Pinpoint the cell where the given text exists, returning its (X, Y) midpoint coordinate. 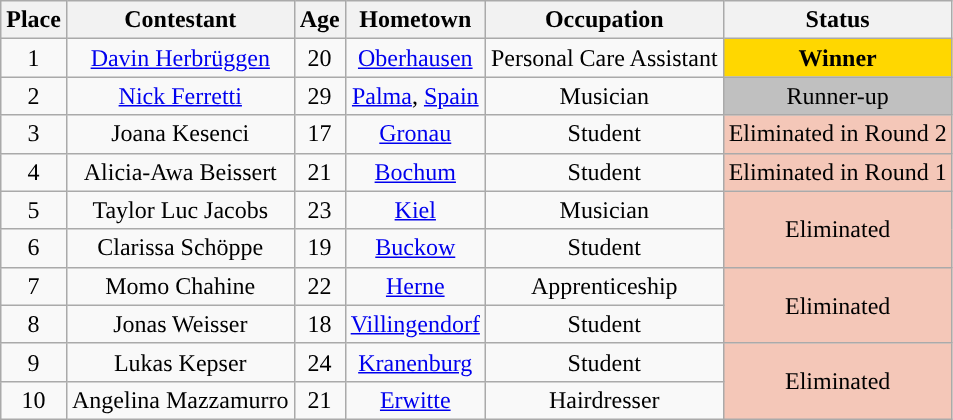
17 (320, 134)
23 (320, 210)
4 (34, 172)
22 (320, 286)
Eliminated in Round 2 (838, 134)
1 (34, 58)
Nick Ferretti (180, 96)
Momo Chahine (180, 286)
20 (320, 58)
Gronau (415, 134)
Jonas Weisser (180, 324)
Age (320, 20)
Angelina Mazzamurro (180, 400)
24 (320, 362)
10 (34, 400)
3 (34, 134)
Apprenticeship (604, 286)
Hometown (415, 20)
Kranenburg (415, 362)
Clarissa Schöppe (180, 248)
Contestant (180, 20)
8 (34, 324)
5 (34, 210)
6 (34, 248)
19 (320, 248)
Davin Herbrüggen (180, 58)
Kiel (415, 210)
Palma, Spain (415, 96)
Winner (838, 58)
Oberhausen (415, 58)
Herne (415, 286)
7 (34, 286)
Erwitte (415, 400)
Joana Kesenci (180, 134)
Buckow (415, 248)
Taylor Luc Jacobs (180, 210)
Status (838, 20)
Alicia-Awa Beissert (180, 172)
Bochum (415, 172)
Runner-up (838, 96)
2 (34, 96)
Occupation (604, 20)
9 (34, 362)
Villingendorf (415, 324)
29 (320, 96)
Personal Care Assistant (604, 58)
18 (320, 324)
Lukas Kepser (180, 362)
Eliminated in Round 1 (838, 172)
Place (34, 20)
Hairdresser (604, 400)
